From the cell containing the given text, extract its center point as [X, Y] coordinate. 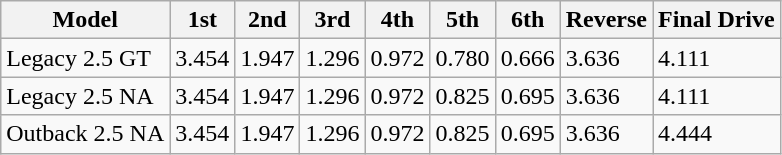
4.444 [716, 134]
Legacy 2.5 GT [86, 58]
3rd [332, 20]
Legacy 2.5 NA [86, 96]
Model [86, 20]
2nd [268, 20]
6th [528, 20]
Final Drive [716, 20]
1st [202, 20]
Outback 2.5 NA [86, 134]
5th [462, 20]
0.780 [462, 58]
0.666 [528, 58]
Reverse [606, 20]
4th [398, 20]
